Scan for the cell matching the given text and deliver its [x, y] coordinate at center. 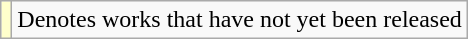
Denotes works that have not yet been released [240, 20]
